From the cell containing the given text, extract its center point as (x, y) coordinate. 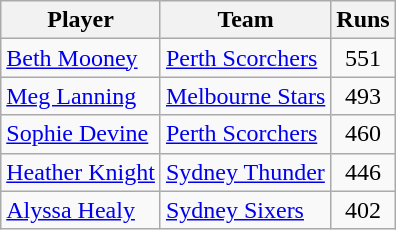
Meg Lanning (81, 96)
Melbourne Stars (245, 96)
402 (363, 210)
Team (245, 20)
446 (363, 172)
Heather Knight (81, 172)
Runs (363, 20)
551 (363, 58)
460 (363, 134)
Beth Mooney (81, 58)
Sydney Thunder (245, 172)
Sydney Sixers (245, 210)
493 (363, 96)
Alyssa Healy (81, 210)
Player (81, 20)
Sophie Devine (81, 134)
